Search for the cell housing the specified text and yield its (X, Y) center coordinate. 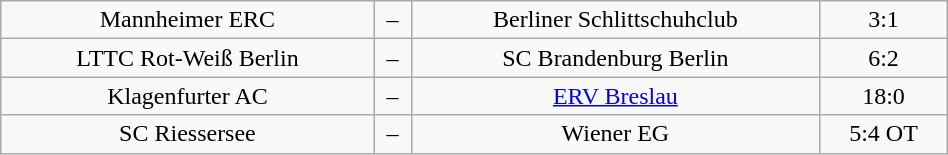
LTTC Rot-Weiß Berlin (188, 58)
6:2 (884, 58)
18:0 (884, 96)
SC Riessersee (188, 134)
Klagenfurter AC (188, 96)
Berliner Schlittschuhclub (616, 20)
Mannheimer ERC (188, 20)
3:1 (884, 20)
ERV Breslau (616, 96)
Wiener EG (616, 134)
SC Brandenburg Berlin (616, 58)
5:4 OT (884, 134)
